Locate the cell with the specified text and output its (X, Y) center coordinate. 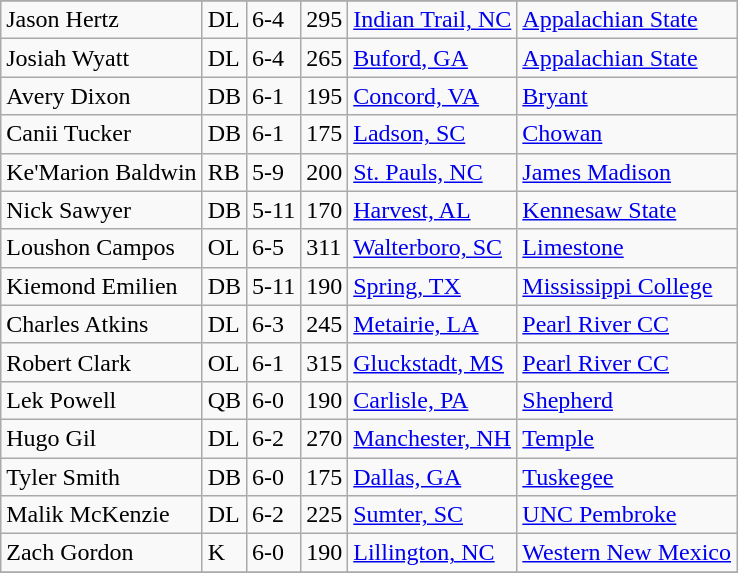
Kiemond Emilien (102, 286)
Tyler Smith (102, 477)
RB (224, 172)
Charles Atkins (102, 324)
Nick Sawyer (102, 210)
295 (324, 20)
Ke'Marion Baldwin (102, 172)
225 (324, 515)
Spring, TX (432, 286)
Tuskegee (627, 477)
Josiah Wyatt (102, 58)
6-5 (274, 248)
Metairie, LA (432, 324)
Western New Mexico (627, 553)
Malik McKenzie (102, 515)
St. Pauls, NC (432, 172)
311 (324, 248)
Zach Gordon (102, 553)
Buford, GA (432, 58)
Hugo Gil (102, 438)
Walterboro, SC (432, 248)
265 (324, 58)
Concord, VA (432, 96)
QB (224, 400)
Harvest, AL (432, 210)
5-9 (274, 172)
Chowan (627, 134)
245 (324, 324)
Limestone (627, 248)
195 (324, 96)
Sumter, SC (432, 515)
270 (324, 438)
Temple (627, 438)
James Madison (627, 172)
Gluckstadt, MS (432, 362)
Lek Powell (102, 400)
6-3 (274, 324)
Indian Trail, NC (432, 20)
Shepherd (627, 400)
Manchester, NH (432, 438)
Dallas, GA (432, 477)
200 (324, 172)
Jason Hertz (102, 20)
K (224, 553)
Loushon Campos (102, 248)
315 (324, 362)
Bryant (627, 96)
Mississippi College (627, 286)
Carlisle, PA (432, 400)
Robert Clark (102, 362)
UNC Pembroke (627, 515)
Kennesaw State (627, 210)
Lillington, NC (432, 553)
170 (324, 210)
Ladson, SC (432, 134)
Canii Tucker (102, 134)
Avery Dixon (102, 96)
